From the cell containing the given text, extract its center point as (X, Y) coordinate. 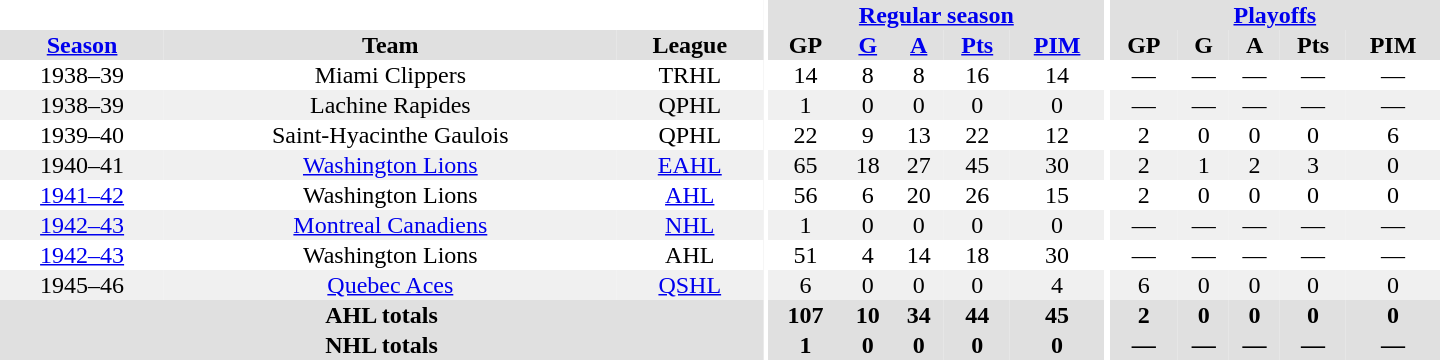
League (690, 45)
EAHL (690, 165)
1940–41 (82, 165)
107 (806, 315)
AHL totals (382, 315)
44 (977, 315)
13 (918, 135)
Quebec Aces (390, 285)
Team (390, 45)
56 (806, 195)
Saint-Hyacinthe Gaulois (390, 135)
Lachine Rapides (390, 105)
1945–46 (82, 285)
QSHL (690, 285)
9 (868, 135)
Regular season (936, 15)
Playoffs (1275, 15)
Miami Clippers (390, 75)
16 (977, 75)
12 (1057, 135)
34 (918, 315)
15 (1057, 195)
10 (868, 315)
TRHL (690, 75)
20 (918, 195)
1939–40 (82, 135)
51 (806, 255)
NHL (690, 225)
NHL totals (382, 345)
3 (1313, 165)
26 (977, 195)
27 (918, 165)
Montreal Canadiens (390, 225)
65 (806, 165)
Season (82, 45)
1941–42 (82, 195)
